Locate the cell with the specified text and output its (x, y) center coordinate. 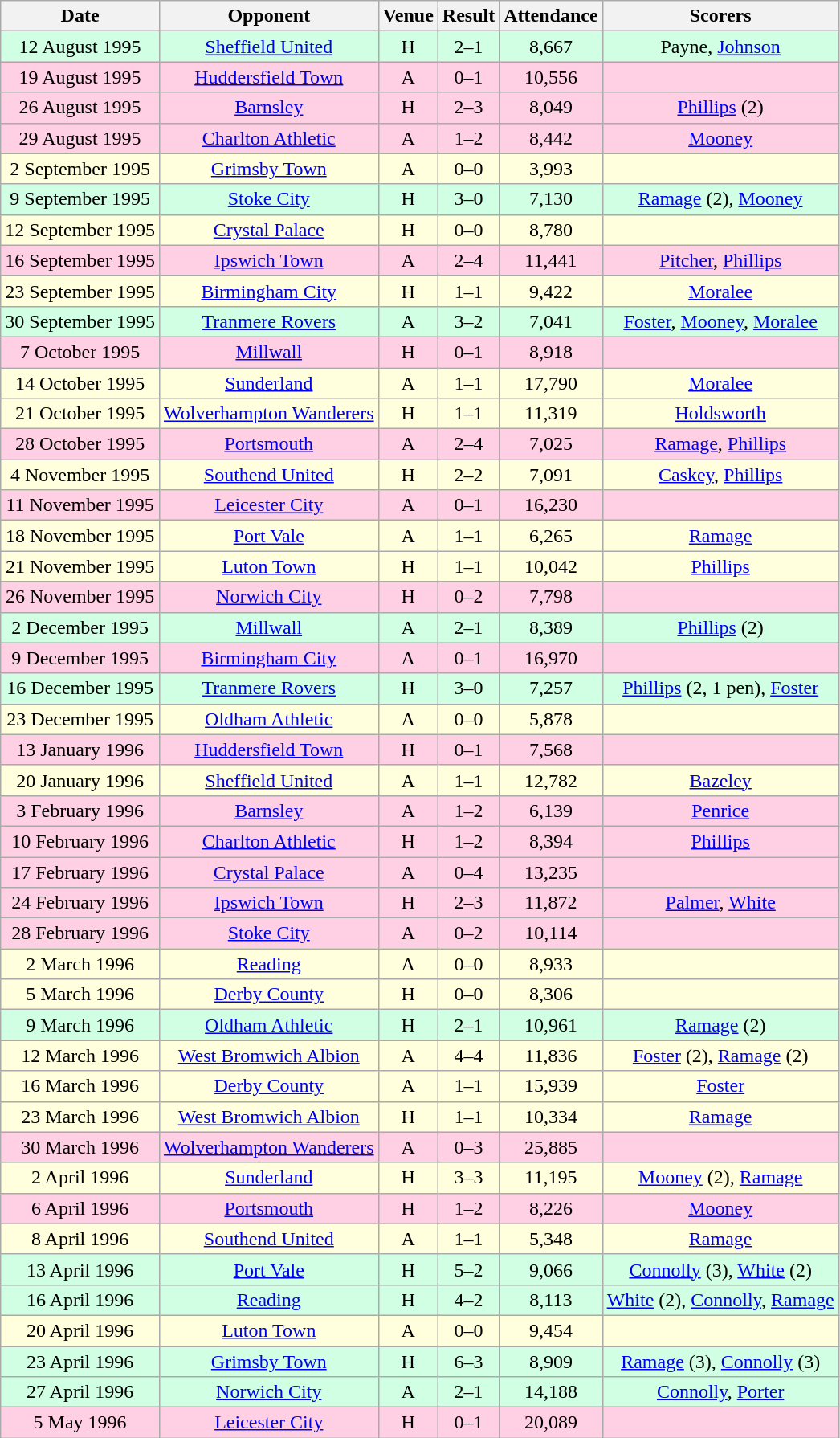
6,139 (551, 811)
8,226 (551, 1208)
2 April 1996 (80, 1178)
7,025 (551, 444)
Ramage (2), Mooney (720, 199)
Ramage, Phillips (720, 444)
20 April 1996 (80, 1330)
7,041 (551, 321)
7 October 1995 (80, 352)
9 December 1995 (80, 658)
30 September 1995 (80, 321)
16 April 1996 (80, 1300)
23 April 1996 (80, 1362)
Opponent (268, 16)
7,568 (551, 750)
11,319 (551, 414)
8,306 (551, 995)
3 February 1996 (80, 811)
10,961 (551, 1025)
28 February 1996 (80, 933)
10,334 (551, 1117)
25,885 (551, 1147)
4 November 1995 (80, 475)
8,909 (551, 1362)
10,042 (551, 566)
0–4 (468, 872)
Scorers (720, 16)
Penrice (720, 811)
6,265 (551, 536)
10 February 1996 (80, 841)
7,798 (551, 597)
23 September 1995 (80, 291)
16,970 (551, 658)
7,257 (551, 688)
4–4 (468, 1056)
26 August 1995 (80, 108)
8,442 (551, 138)
8,933 (551, 964)
7,130 (551, 199)
8,780 (551, 230)
19 August 1995 (80, 77)
9,422 (551, 291)
12 August 1995 (80, 47)
Holdsworth (720, 414)
5–2 (468, 1269)
2 September 1995 (80, 169)
Ramage (2) (720, 1025)
Ramage (3), Connolly (3) (720, 1362)
18 November 1995 (80, 536)
10,556 (551, 77)
6 April 1996 (80, 1208)
16 December 1995 (80, 688)
11,836 (551, 1056)
5,348 (551, 1239)
29 August 1995 (80, 138)
Date (80, 16)
17,790 (551, 383)
11,872 (551, 903)
13,235 (551, 872)
20 January 1996 (80, 780)
13 January 1996 (80, 750)
2–2 (468, 475)
23 March 1996 (80, 1117)
27 April 1996 (80, 1392)
3–3 (468, 1178)
9 September 1995 (80, 199)
Caskey, Phillips (720, 475)
8,049 (551, 108)
8,667 (551, 47)
10,114 (551, 933)
5 March 1996 (80, 995)
Connolly (3), White (2) (720, 1269)
5 May 1996 (80, 1423)
12,782 (551, 780)
11,195 (551, 1178)
Connolly, Porter (720, 1392)
6–3 (468, 1362)
9,066 (551, 1269)
21 November 1995 (80, 566)
5,878 (551, 719)
17 February 1996 (80, 872)
15,939 (551, 1086)
Foster (720, 1086)
16 March 1996 (80, 1086)
12 March 1996 (80, 1056)
8 April 1996 (80, 1239)
Foster, Mooney, Moralee (720, 321)
2 March 1996 (80, 964)
Bazeley (720, 780)
28 October 1995 (80, 444)
16 September 1995 (80, 260)
Mooney (2), Ramage (720, 1178)
8,113 (551, 1300)
White (2), Connolly, Ramage (720, 1300)
14 October 1995 (80, 383)
13 April 1996 (80, 1269)
3–2 (468, 321)
8,394 (551, 841)
11 November 1995 (80, 505)
2 December 1995 (80, 627)
Result (468, 16)
4–2 (468, 1300)
8,389 (551, 627)
Foster (2), Ramage (2) (720, 1056)
7,091 (551, 475)
26 November 1995 (80, 597)
8,918 (551, 352)
0–3 (468, 1147)
Payne, Johnson (720, 47)
Attendance (551, 16)
9 March 1996 (80, 1025)
Venue (408, 16)
9,454 (551, 1330)
20,089 (551, 1423)
3,993 (551, 169)
30 March 1996 (80, 1147)
23 December 1995 (80, 719)
24 February 1996 (80, 903)
12 September 1995 (80, 230)
14,188 (551, 1392)
21 October 1995 (80, 414)
Palmer, White (720, 903)
Pitcher, Phillips (720, 260)
16,230 (551, 505)
Phillips (2, 1 pen), Foster (720, 688)
11,441 (551, 260)
